Find where the given text appears and provide that cell's center as (x, y) coordinate. 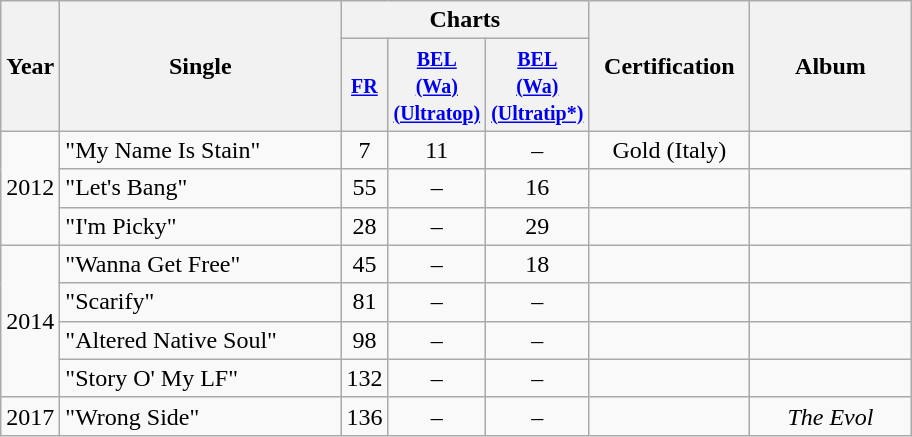
2014 (30, 321)
29 (538, 226)
136 (364, 416)
16 (538, 188)
"My Name Is Stain" (200, 150)
"Story O' My LF" (200, 378)
2017 (30, 416)
2012 (30, 188)
FR (364, 85)
Single (200, 66)
7 (364, 150)
132 (364, 378)
BEL(Wa)(Ultratip*) (538, 85)
BEL(Wa)(Ultratop) (437, 85)
"Wrong Side" (200, 416)
"Altered Native Soul" (200, 340)
98 (364, 340)
81 (364, 302)
Album (830, 66)
11 (437, 150)
55 (364, 188)
Year (30, 66)
"Let's Bang" (200, 188)
Certification (670, 66)
"I'm Picky" (200, 226)
18 (538, 264)
Gold (Italy) (670, 150)
"Scarify" (200, 302)
"Wanna Get Free" (200, 264)
28 (364, 226)
45 (364, 264)
The Evol (830, 416)
Charts (465, 20)
